Return (X, Y) of the center of cell containing provided text 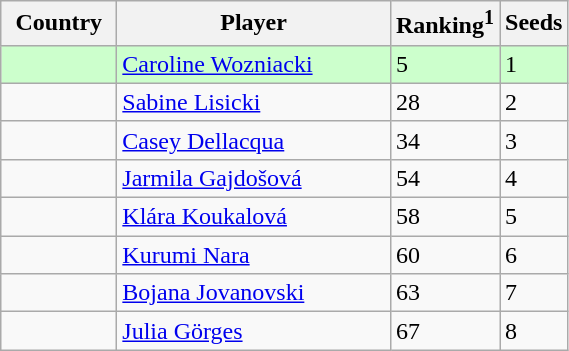
Seeds (534, 24)
58 (444, 217)
4 (534, 178)
Jarmila Gajdošová (254, 178)
28 (444, 102)
Klára Koukalová (254, 217)
2 (534, 102)
6 (534, 255)
54 (444, 178)
Casey Dellacqua (254, 140)
34 (444, 140)
Caroline Wozniacki (254, 64)
Julia Görges (254, 331)
Ranking1 (444, 24)
Country (59, 24)
7 (534, 293)
Bojana Jovanovski (254, 293)
Player (254, 24)
3 (534, 140)
67 (444, 331)
8 (534, 331)
63 (444, 293)
Kurumi Nara (254, 255)
60 (444, 255)
Sabine Lisicki (254, 102)
1 (534, 64)
